Extract the (x, y) coordinate from the center of the cell holding the provided text.  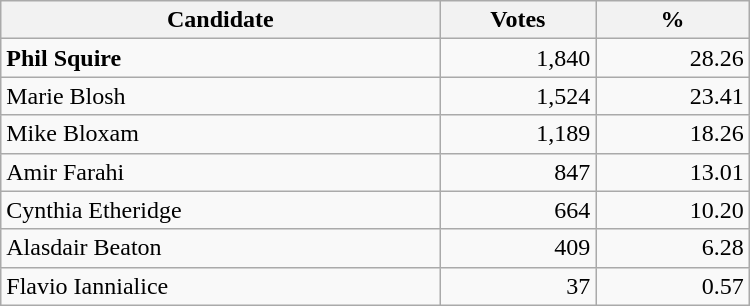
1,189 (518, 134)
28.26 (672, 58)
Mike Bloxam (220, 134)
13.01 (672, 172)
Amir Farahi (220, 172)
% (672, 20)
Marie Blosh (220, 96)
37 (518, 286)
Cynthia Etheridge (220, 210)
409 (518, 248)
6.28 (672, 248)
1,840 (518, 58)
Flavio Iannialice (220, 286)
0.57 (672, 286)
Votes (518, 20)
Phil Squire (220, 58)
664 (518, 210)
1,524 (518, 96)
847 (518, 172)
23.41 (672, 96)
10.20 (672, 210)
Candidate (220, 20)
Alasdair Beaton (220, 248)
18.26 (672, 134)
